Return [X, Y] of the center of cell containing provided text 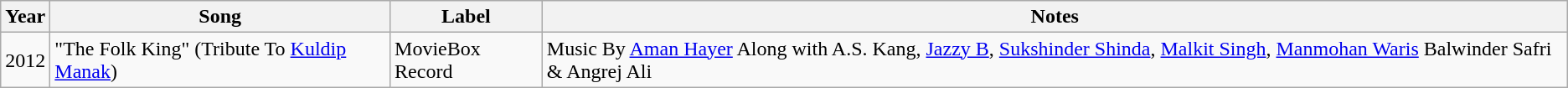
Notes [1055, 17]
2012 [25, 60]
Music By Aman Hayer Along with A.S. Kang, Jazzy B, Sukshinder Shinda, Malkit Singh, Manmohan Waris Balwinder Safri & Angrej Ali [1055, 60]
Label [467, 17]
MovieBox Record [467, 60]
Song [220, 17]
Year [25, 17]
"The Folk King" (Tribute To Kuldip Manak) [220, 60]
